Pinpoint the cell where the given text exists, returning its (x, y) midpoint coordinate. 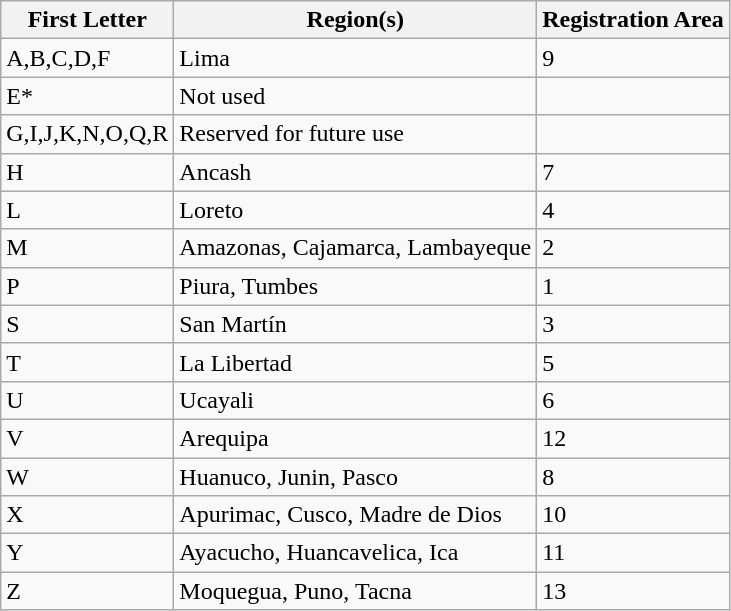
San Martín (356, 324)
Moquegua, Puno, Tacna (356, 591)
First Letter (88, 20)
E* (88, 96)
Region(s) (356, 20)
Lima (356, 58)
3 (634, 324)
M (88, 248)
10 (634, 515)
Ancash (356, 172)
G,I,J,K,N,O,Q,R (88, 134)
La Libertad (356, 362)
S (88, 324)
2 (634, 248)
12 (634, 438)
Z (88, 591)
X (88, 515)
Ayacucho, Huancavelica, Ica (356, 553)
Piura, Tumbes (356, 286)
W (88, 477)
L (88, 210)
11 (634, 553)
U (88, 400)
Y (88, 553)
Amazonas, Cajamarca, Lambayeque (356, 248)
P (88, 286)
13 (634, 591)
Apurimac, Cusco, Madre de Dios (356, 515)
T (88, 362)
Arequipa (356, 438)
Huanuco, Junin, Pasco (356, 477)
4 (634, 210)
5 (634, 362)
8 (634, 477)
6 (634, 400)
Ucayali (356, 400)
9 (634, 58)
7 (634, 172)
Registration Area (634, 20)
H (88, 172)
Reserved for future use (356, 134)
A,B,C,D,F (88, 58)
V (88, 438)
Loreto (356, 210)
Not used (356, 96)
1 (634, 286)
